From the cell containing the given text, extract its center point as [x, y] coordinate. 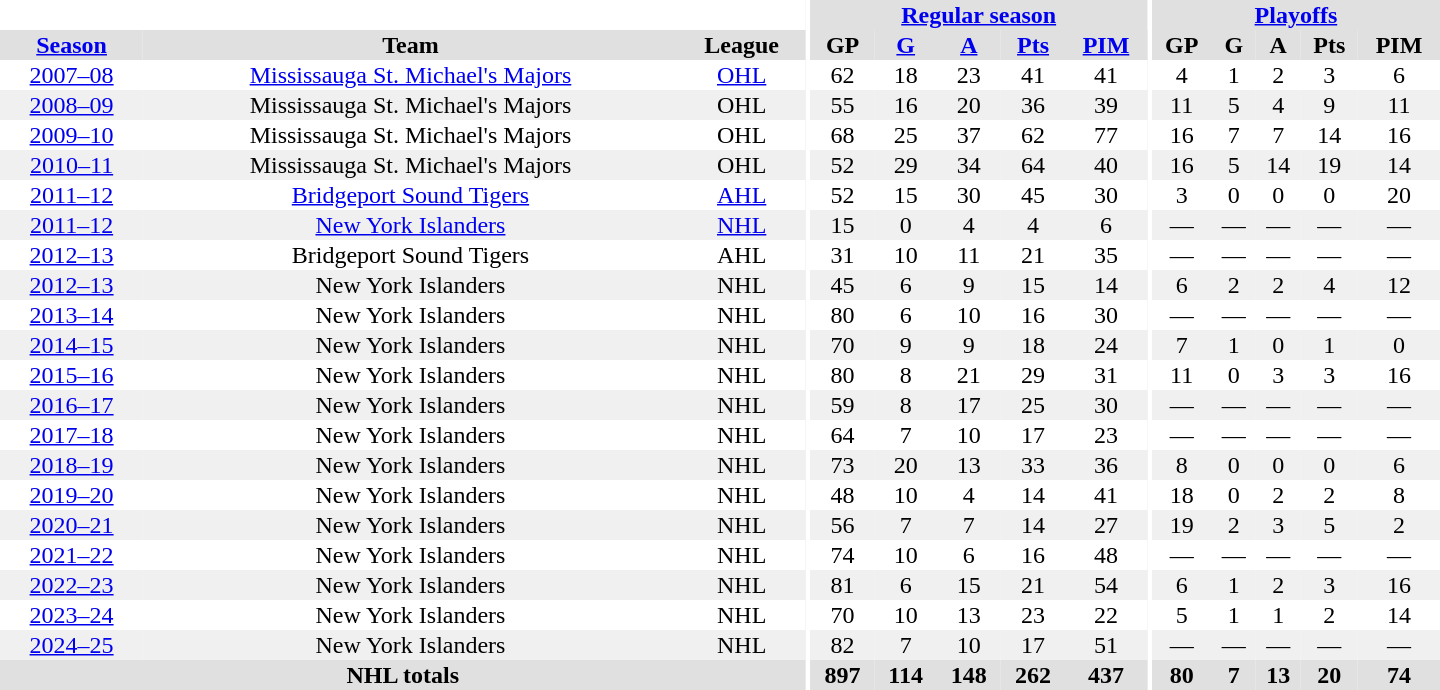
Regular season [978, 15]
148 [969, 675]
2021–22 [72, 555]
54 [1106, 585]
12 [1399, 285]
2024–25 [72, 645]
262 [1033, 675]
24 [1106, 345]
22 [1106, 615]
897 [842, 675]
2019–20 [72, 495]
37 [969, 135]
56 [842, 525]
2016–17 [72, 405]
Season [72, 45]
27 [1106, 525]
2014–15 [72, 345]
55 [842, 105]
40 [1106, 165]
2020–21 [72, 525]
2015–16 [72, 375]
33 [1033, 465]
114 [906, 675]
2018–19 [72, 465]
Team [410, 45]
35 [1106, 255]
2008–09 [72, 105]
82 [842, 645]
2022–23 [72, 585]
2017–18 [72, 435]
68 [842, 135]
2013–14 [72, 315]
51 [1106, 645]
2007–08 [72, 75]
77 [1106, 135]
League [742, 45]
2009–10 [72, 135]
73 [842, 465]
NHL totals [403, 675]
2023–24 [72, 615]
2010–11 [72, 165]
39 [1106, 105]
34 [969, 165]
59 [842, 405]
Playoffs [1296, 15]
81 [842, 585]
437 [1106, 675]
